Return (X, Y) of the center of cell containing provided text 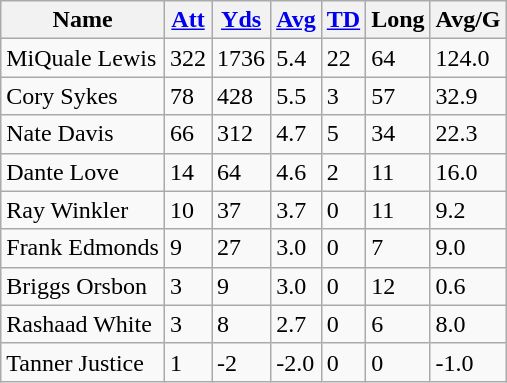
78 (188, 96)
1 (188, 362)
14 (188, 172)
4.7 (296, 134)
7 (398, 248)
Ray Winkler (83, 210)
5.5 (296, 96)
22 (343, 58)
124.0 (468, 58)
1736 (242, 58)
32.9 (468, 96)
Avg (296, 20)
16.0 (468, 172)
Yds (242, 20)
-2 (242, 362)
312 (242, 134)
Long (398, 20)
34 (398, 134)
Briggs Orsbon (83, 286)
12 (398, 286)
10 (188, 210)
2.7 (296, 324)
9.0 (468, 248)
8 (242, 324)
428 (242, 96)
Avg/G (468, 20)
27 (242, 248)
5 (343, 134)
6 (398, 324)
-2.0 (296, 362)
57 (398, 96)
Rashaad White (83, 324)
4.6 (296, 172)
MiQuale Lewis (83, 58)
Tanner Justice (83, 362)
Nate Davis (83, 134)
2 (343, 172)
37 (242, 210)
0.6 (468, 286)
-1.0 (468, 362)
Att (188, 20)
322 (188, 58)
TD (343, 20)
22.3 (468, 134)
Frank Edmonds (83, 248)
5.4 (296, 58)
3.7 (296, 210)
Name (83, 20)
9.2 (468, 210)
8.0 (468, 324)
Dante Love (83, 172)
66 (188, 134)
Cory Sykes (83, 96)
